Detect which cell encompasses the target text, then output its [X, Y] center coordinate. 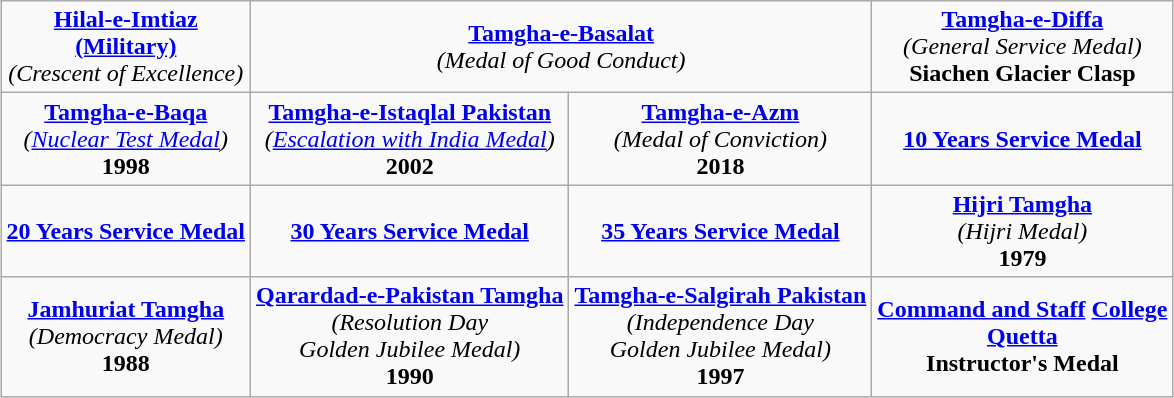
Hijri Tamgha(Hijri Medal)1979 [1022, 231]
Tamgha-e-Basalat(Medal of Good Conduct) [562, 47]
Tamgha-e-Salgirah Pakistan(Independence DayGolden Jubilee Medal)1997 [720, 336]
Jamhuriat Tamgha(Democracy Medal)1988 [126, 336]
Qarardad-e-Pakistan Tamgha(Resolution DayGolden Jubilee Medal)1990 [410, 336]
Tamgha-e-Istaqlal Pakistan(Escalation with India Medal)2002 [410, 139]
Command and Staff CollegeQuettaInstructor's Medal [1022, 336]
20 Years Service Medal [126, 231]
Hilal-e-Imtiaz(Military)(Crescent of Excellence) [126, 47]
Tamgha-e-Diffa(General Service Medal)Siachen Glacier Clasp [1022, 47]
30 Years Service Medal [410, 231]
10 Years Service Medal [1022, 139]
Tamgha-e-Azm(Medal of Conviction)2018 [720, 139]
35 Years Service Medal [720, 231]
Tamgha-e-Baqa(Nuclear Test Medal)1998 [126, 139]
